Extract the (X, Y) coordinate from the center of the cell holding the provided text.  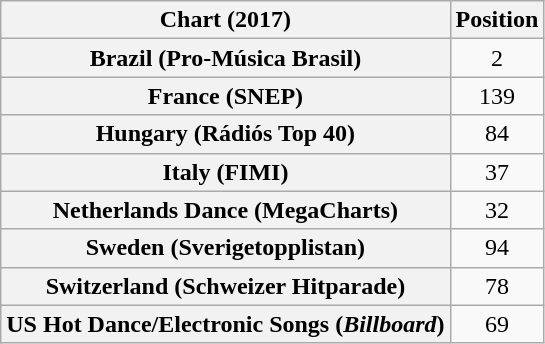
94 (497, 248)
Sweden (Sverigetopplistan) (226, 248)
US Hot Dance/Electronic Songs (Billboard) (226, 324)
32 (497, 210)
139 (497, 96)
2 (497, 58)
69 (497, 324)
France (SNEP) (226, 96)
78 (497, 286)
Brazil (Pro-Música Brasil) (226, 58)
84 (497, 134)
Chart (2017) (226, 20)
37 (497, 172)
Italy (FIMI) (226, 172)
Netherlands Dance (MegaCharts) (226, 210)
Position (497, 20)
Switzerland (Schweizer Hitparade) (226, 286)
Hungary (Rádiós Top 40) (226, 134)
